Find where the given text appears and provide that cell's center as (x, y) coordinate. 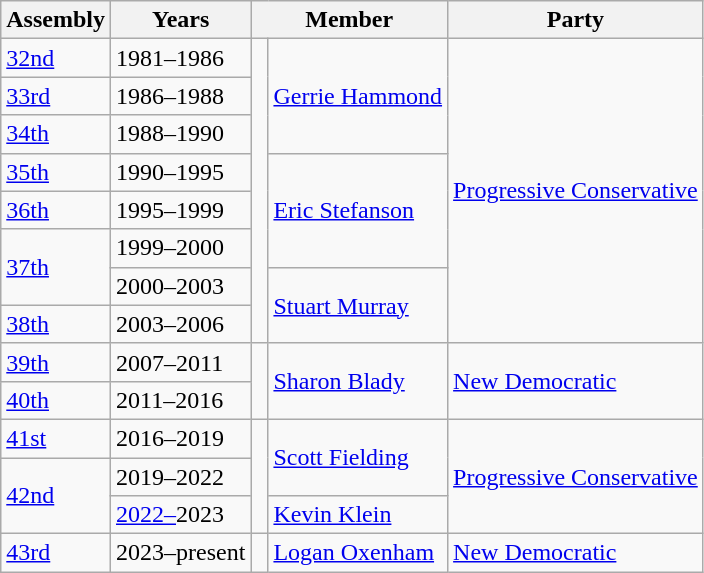
2007–2011 (180, 362)
41st (56, 438)
34th (56, 134)
33rd (56, 96)
37th (56, 267)
43rd (56, 553)
39th (56, 362)
2023–present (180, 553)
1981–1986 (180, 58)
1988–1990 (180, 134)
2016–2019 (180, 438)
1986–1988 (180, 96)
38th (56, 324)
2003–2006 (180, 324)
Scott Fielding (358, 457)
Kevin Klein (358, 515)
1990–1995 (180, 172)
Party (576, 20)
2019–2022 (180, 477)
Assembly (56, 20)
Eric Stefanson (358, 210)
1999–2000 (180, 248)
Logan Oxenham (358, 553)
42nd (56, 496)
Stuart Murray (358, 305)
Sharon Blady (358, 381)
1995–1999 (180, 210)
Gerrie Hammond (358, 96)
Member (350, 20)
2000–2003 (180, 286)
2022–2023 (180, 515)
32nd (56, 58)
Years (180, 20)
36th (56, 210)
2011–2016 (180, 400)
35th (56, 172)
40th (56, 400)
